Search for the cell housing the specified text and yield its (X, Y) center coordinate. 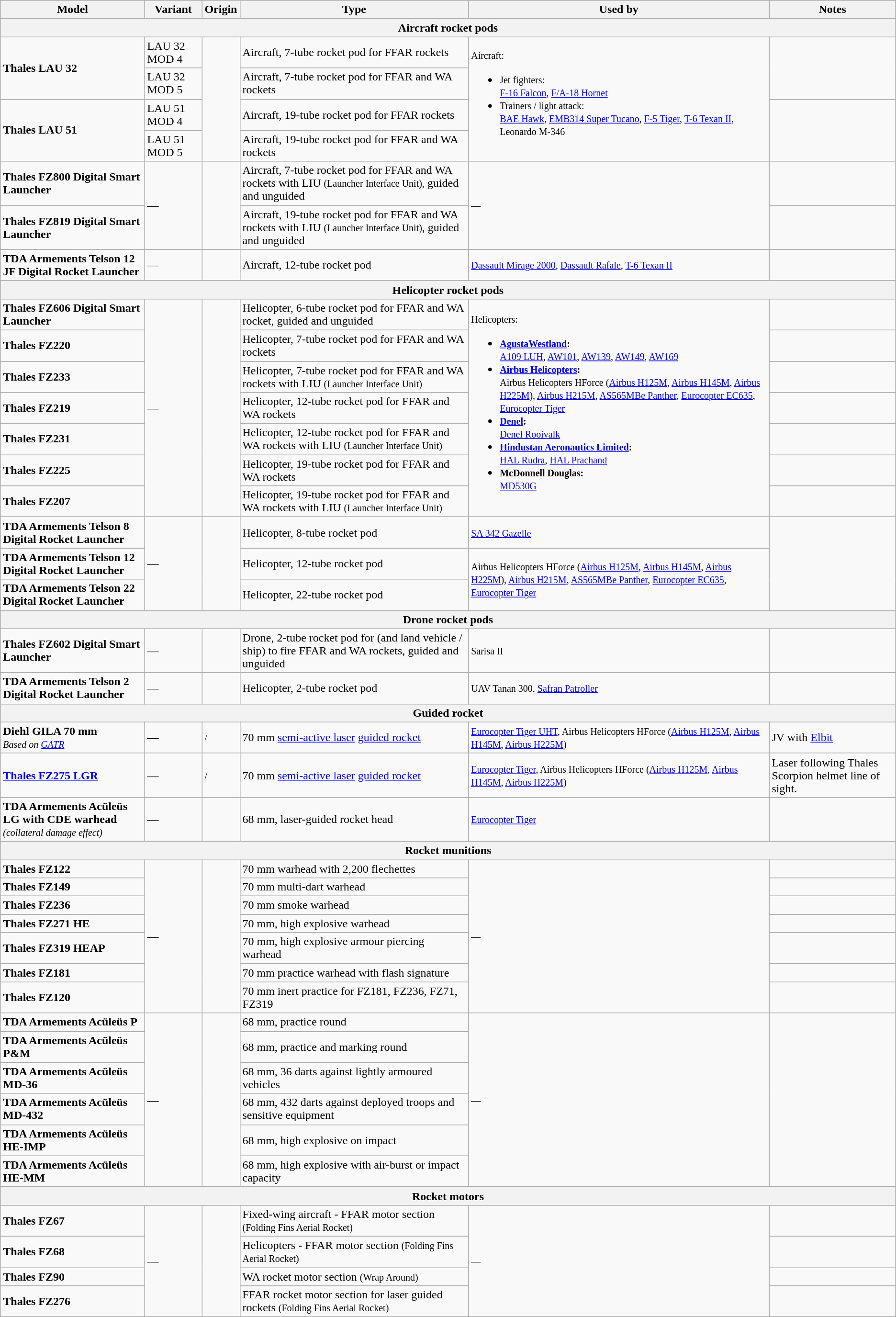
Type (354, 10)
Thales FZ800 Digital Smart Launcher (73, 183)
UAV Tanan 300, Safran Patroller (619, 688)
LAU 32 MOD 5 (173, 83)
70 mm, high explosive armour piercing warhead (354, 948)
Aircraft, 19-tube rocket pod for FFAR rockets (354, 115)
Diehl GILA 70 mmBased on GATR (73, 737)
SA 342 Gazelle (619, 532)
Helicopter, 2-tube rocket pod (354, 688)
TDA Armements Acüleüs MD-36 (73, 1078)
Aircraft, 7-tube rocket pod for FFAR and WA rockets with LIU (Launcher Interface Unit), guided and unguided (354, 183)
Helicopter, 7-tube rocket pod for FFAR and WA rockets with LIU (Launcher Interface Unit) (354, 376)
Rocket motors (448, 1196)
FFAR rocket motor section for laser guided rockets (Folding Fins Aerial Rocket) (354, 1301)
Aircraft, 12-tube rocket pod (354, 265)
Variant (173, 10)
68 mm, practice round (354, 1022)
Thales FZ207 (73, 502)
Laser following Thales Scorpion helmet line of sight. (832, 775)
Helicopter, 19-tube rocket pod for FFAR and WA rockets with LIU (Launcher Interface Unit) (354, 502)
Drone, 2-tube rocket pod for (and land vehicle / ship) to fire FFAR and WA rockets, guided and unguided (354, 651)
TDA Armements Telson 22 Digital Rocket Launcher (73, 595)
Notes (832, 10)
Thales FZ233 (73, 376)
Thales FZ67 (73, 1221)
Helicopters - FFAR motor section (Folding Fins Aerial Rocket) (354, 1251)
Airbus Helicopters HForce (Airbus H125M, Airbus H145M, Airbus H225M), Airbus H215M, AS565MBe Panther, Eurocopter EC635, Eurocopter Tiger (619, 579)
Thales LAU 51 (73, 130)
TDA Armements Acüleüs P&M (73, 1047)
Thales LAU 32 (73, 68)
Eurocopter Tiger UHT, Airbus Helicopters HForce (Airbus H125M, Airbus H145M, Airbus H225M) (619, 737)
Thales FZ220 (73, 346)
Rocket munitions (448, 850)
Thales FZ225 (73, 470)
Model (73, 10)
Thales FZ120 (73, 998)
70 mm, high explosive warhead (354, 923)
68 mm, high explosive on impact (354, 1140)
Thales FZ602 Digital Smart Launcher (73, 651)
TDA Armements Acüleüs LG with CDE warhead(collateral damage effect) (73, 819)
TDA Armements Telson 12 Digital Rocket Launcher (73, 564)
Aircraft, 7-tube rocket pod for FFAR rockets (354, 53)
TDA Armements Acüleüs HE-IMP (73, 1140)
Eurocopter Tiger (619, 819)
LAU 32 MOD 4 (173, 53)
Thales FZ231 (73, 439)
68 mm, 36 darts against lightly armoured vehicles (354, 1078)
Thales FZ219 (73, 408)
Thales FZ276 (73, 1301)
68 mm, high explosive with air-burst or impact capacity (354, 1171)
Origin (221, 10)
TDA Armements Acüleüs HE-MM (73, 1171)
TDA Armements Acüleüs MD-432 (73, 1109)
Aircraft, 19-tube rocket pod for FFAR and WA rockets (354, 146)
Helicopter, 22-tube rocket pod (354, 595)
68 mm, laser-guided rocket head (354, 819)
JV with Elbit (832, 737)
Aircraft, 7-tube rocket pod for FFAR and WA rockets (354, 83)
Helicopter, 7-tube rocket pod for FFAR and WA rockets (354, 346)
Thales FZ122 (73, 869)
Drone rocket pods (448, 619)
70 mm multi-dart warhead (354, 887)
Dassault Mirage 2000, Dassault Rafale, T-6 Texan II (619, 265)
Helicopter, 6-tube rocket pod for FFAR and WA rocket, guided and unguided (354, 314)
Thales FZ90 (73, 1277)
Thales FZ236 (73, 905)
Helicopter, 8-tube rocket pod (354, 532)
Thales FZ181 (73, 973)
Thales FZ606 Digital Smart Launcher (73, 314)
Thales FZ275 LGR (73, 775)
LAU 51 MOD 5 (173, 146)
70 mm inert practice for FZ181, FZ236, FZ71, FZ319 (354, 998)
Thales FZ819 Digital Smart Launcher (73, 227)
Sarisa II (619, 651)
Fixed-wing aircraft - FFAR motor section (Folding Fins Aerial Rocket) (354, 1221)
TDA Armements Acüleüs P (73, 1022)
Thales FZ319 HEAP (73, 948)
70 mm warhead with 2,200 flechettes (354, 869)
Helicopter, 12-tube rocket pod for FFAR and WA rockets with LIU (Launcher Interface Unit) (354, 439)
LAU 51 MOD 4 (173, 115)
Helicopter, 19-tube rocket pod for FFAR and WA rockets (354, 470)
TDA Armements Telson 8 Digital Rocket Launcher (73, 532)
70 mm practice warhead with flash signature (354, 973)
Guided rocket (448, 713)
Helicopter rocket pods (448, 290)
Aircraft rocket pods (448, 28)
Thales FZ271 HE (73, 923)
Aircraft, 19-tube rocket pod for FFAR and WA rockets with LIU (Launcher Interface Unit), guided and unguided (354, 227)
68 mm, 432 darts against deployed troops and sensitive equipment (354, 1109)
70 mm smoke warhead (354, 905)
68 mm, practice and marking round (354, 1047)
Helicopter, 12-tube rocket pod (354, 564)
TDA Armements Telson 12 JF Digital Rocket Launcher (73, 265)
WA rocket motor section (Wrap Around) (354, 1277)
Eurocopter Tiger, Airbus Helicopters HForce (Airbus H125M, Airbus H145M, Airbus H225M) (619, 775)
Aircraft:Jet fighters: F-16 Falcon, F/A-18 HornetTrainers / light attack: BAE Hawk, EMB314 Super Tucano, F-5 Tiger, T-6 Texan II, Leonardo M-346 (619, 99)
Thales FZ68 (73, 1251)
Used by (619, 10)
Thales FZ149 (73, 887)
Helicopter, 12-tube rocket pod for FFAR and WA rockets (354, 408)
TDA Armements Telson 2 Digital Rocket Launcher (73, 688)
